Extract the [x, y] coordinate from the center of the cell holding the provided text.  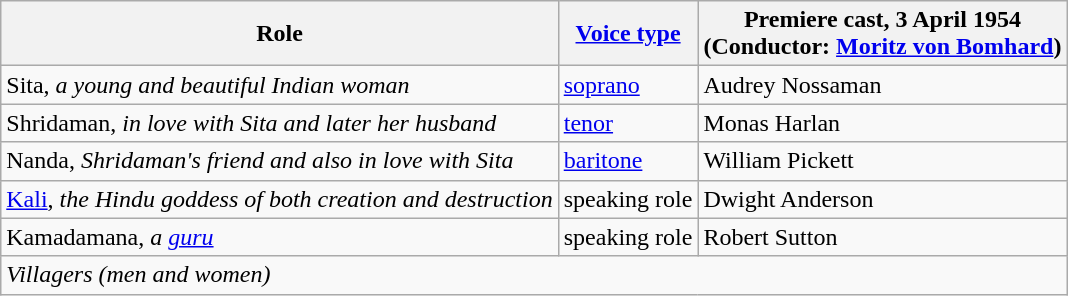
Shridaman, in love with Sita and later her husband [280, 123]
Premiere cast, 3 April 1954(Conductor: Moritz von Bomhard) [882, 34]
Robert Sutton [882, 237]
tenor [628, 123]
Kali, the Hindu goddess of both creation and destruction [280, 199]
Kamadamana, a guru [280, 237]
baritone [628, 161]
Dwight Anderson [882, 199]
Villagers (men and women) [534, 275]
Sita, a young and beautiful Indian woman [280, 85]
Voice type [628, 34]
Nanda, Shridaman's friend and also in love with Sita [280, 161]
William Pickett [882, 161]
Audrey Nossaman [882, 85]
Role [280, 34]
soprano [628, 85]
Monas Harlan [882, 123]
